Identify which cell holds the provided text, then report its [x, y] central coordinate. 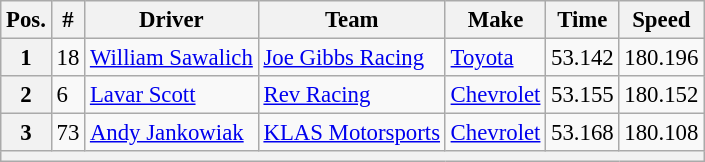
Team [352, 20]
180.152 [662, 95]
53.168 [582, 133]
Toyota [495, 58]
18 [68, 58]
Speed [662, 20]
Pos. [26, 20]
William Sawalich [172, 58]
180.108 [662, 133]
Rev Racing [352, 95]
180.196 [662, 58]
53.142 [582, 58]
1 [26, 58]
Time [582, 20]
Lavar Scott [172, 95]
KLAS Motorsports [352, 133]
6 [68, 95]
Make [495, 20]
# [68, 20]
73 [68, 133]
53.155 [582, 95]
Joe Gibbs Racing [352, 58]
2 [26, 95]
Driver [172, 20]
3 [26, 133]
Andy Jankowiak [172, 133]
